Output the [X, Y] coordinate of the center of the cell containing the given text.  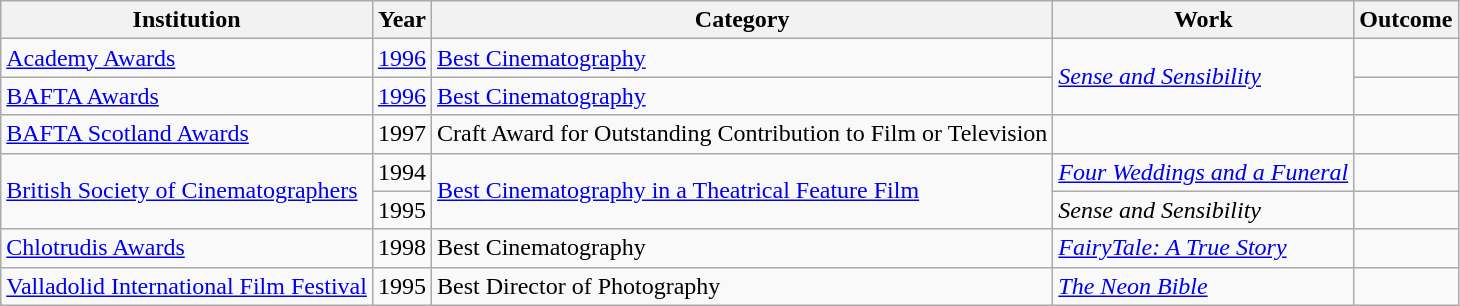
Work [1204, 20]
FairyTale: A True Story [1204, 248]
Best Director of Photography [742, 286]
Year [402, 20]
Category [742, 20]
BAFTA Awards [187, 96]
Best Cinematography in a Theatrical Feature Film [742, 191]
The Neon Bible [1204, 286]
Craft Award for Outstanding Contribution to Film or Television [742, 134]
British Society of Cinematographers [187, 191]
1997 [402, 134]
Valladolid International Film Festival [187, 286]
Institution [187, 20]
1994 [402, 172]
1998 [402, 248]
Outcome [1406, 20]
Four Weddings and a Funeral [1204, 172]
BAFTA Scotland Awards [187, 134]
Academy Awards [187, 58]
Chlotrudis Awards [187, 248]
